Scan for the cell matching the given text and deliver its (x, y) coordinate at center. 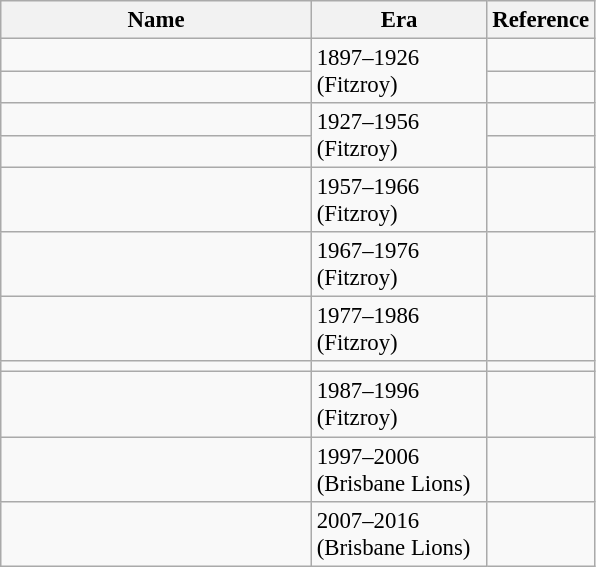
Reference (541, 20)
1957–1966 (Fitzroy) (399, 200)
1977–1986 (Fitzroy) (399, 330)
1967–1976 (Fitzroy) (399, 264)
2007–2016 (Brisbane Lions) (399, 534)
1987–1996 (Fitzroy) (399, 404)
Era (399, 20)
1927–1956 (Fitzroy) (399, 136)
Name (156, 20)
1897–1926 (Fitzroy) (399, 72)
1997–2006 (Brisbane Lions) (399, 470)
